Locate the cell with the specified text and output its [x, y] center coordinate. 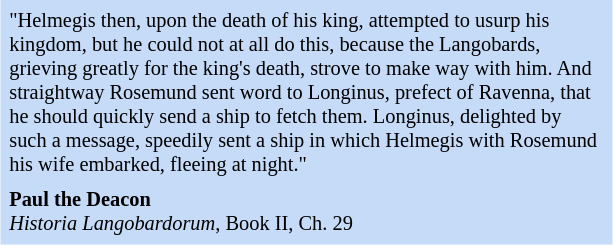
Paul the Deacon Historia Langobardorum, Book II, Ch. 29 [306, 212]
